Capture the cell that displays the provided text and extract its [x, y] central coordinate. 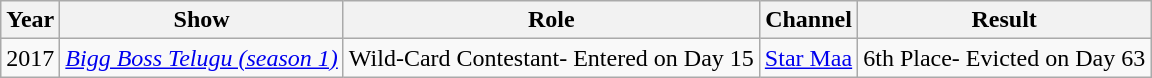
Result [1004, 20]
Bigg Boss Telugu (season 1) [202, 58]
Channel [808, 20]
Role [551, 20]
2017 [30, 58]
6th Place- Evicted on Day 63 [1004, 58]
Year [30, 20]
Show [202, 20]
Wild-Card Contestant- Entered on Day 15 [551, 58]
Star Maa [808, 58]
